Pinpoint the cell where the given text exists, returning its [x, y] midpoint coordinate. 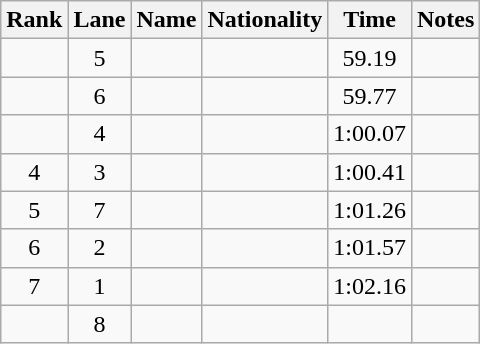
1:00.07 [370, 134]
Nationality [265, 20]
Rank [34, 20]
2 [100, 248]
Notes [445, 20]
Lane [100, 20]
1:01.26 [370, 210]
8 [100, 324]
1:02.16 [370, 286]
3 [100, 172]
1:00.41 [370, 172]
Time [370, 20]
Name [166, 20]
59.19 [370, 58]
1 [100, 286]
1:01.57 [370, 248]
59.77 [370, 96]
